Identify which cell holds the provided text, then report its [X, Y] central coordinate. 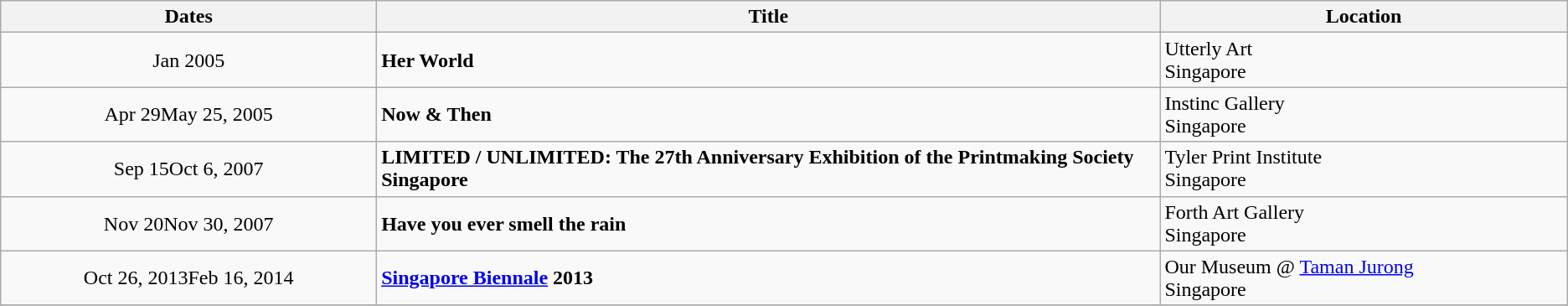
Nov 20Nov 30, 2007 [189, 223]
Forth Art GallerySingapore [1364, 223]
Title [769, 17]
Dates [189, 17]
Singapore Biennale 2013 [769, 278]
Our Museum @ Taman JurongSingapore [1364, 278]
Instinc GallerySingapore [1364, 114]
Jan 2005 [189, 60]
Tyler Print InstituteSingapore [1364, 169]
Her World [769, 60]
Oct 26, 2013Feb 16, 2014 [189, 278]
Location [1364, 17]
Now & Then [769, 114]
Sep 15Oct 6, 2007 [189, 169]
Apr 29May 25, 2005 [189, 114]
LIMITED / UNLIMITED: The 27th Anniversary Exhibition of the Printmaking Society Singapore [769, 169]
Have you ever smell the rain [769, 223]
Utterly ArtSingapore [1364, 60]
